Capture the cell that displays the provided text and extract its [x, y] central coordinate. 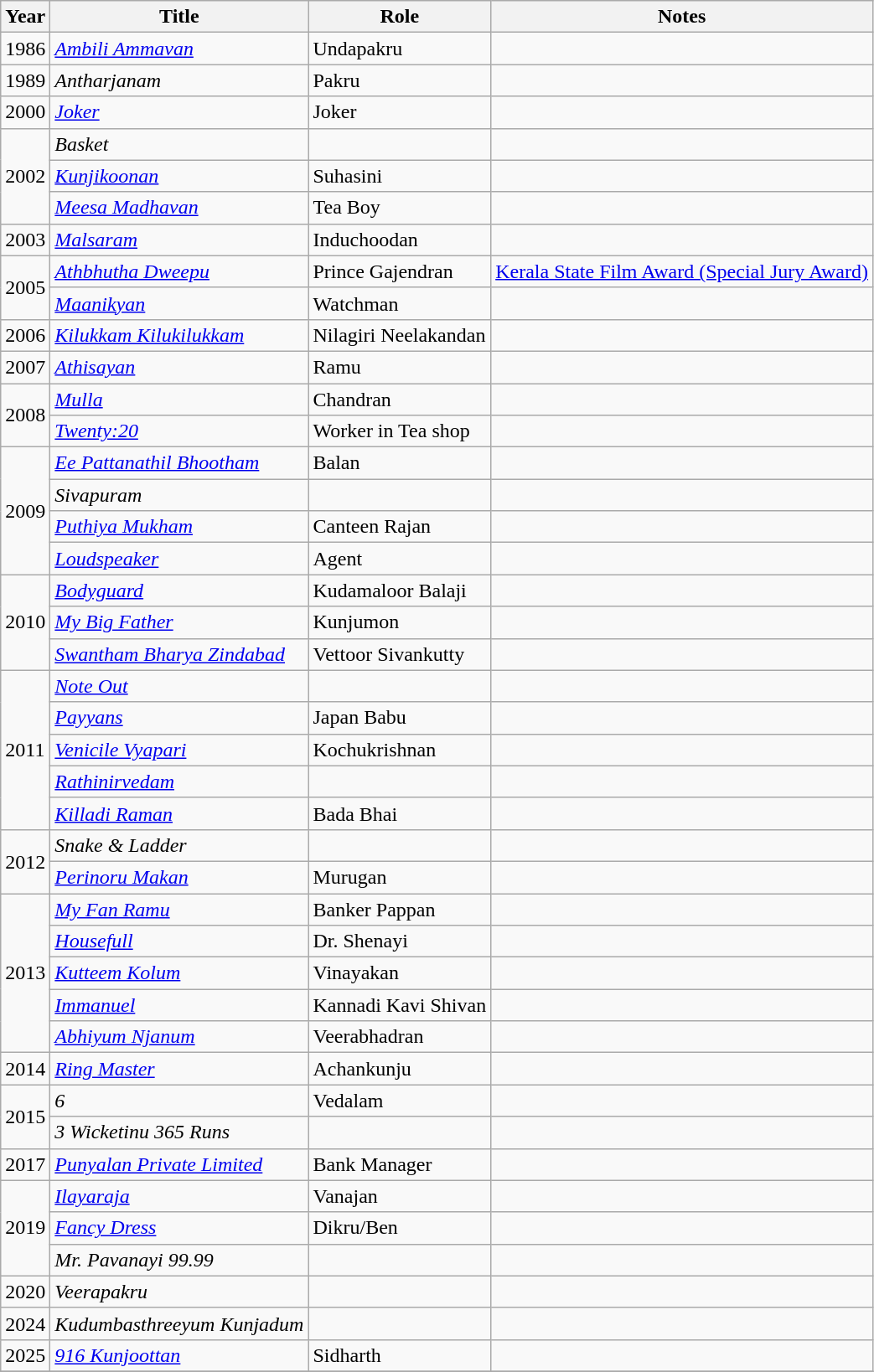
Malsaram [179, 240]
2007 [25, 367]
Immanuel [179, 1005]
Veerapakru [179, 1292]
Kannadi Kavi Shivan [400, 1005]
Vinayakan [400, 973]
Title [179, 17]
Swantham Bharya Zindabad [179, 654]
Tea Boy [400, 208]
1989 [25, 80]
Japan Babu [400, 718]
Ring Master [179, 1069]
2008 [25, 415]
Kudamaloor Balaji [400, 591]
Abhiyum Njanum [179, 1037]
Bank Manager [400, 1164]
Kudumbasthreeyum Kunjadum [179, 1323]
Housefull [179, 941]
Payyans [179, 718]
Ambili Ammavan [179, 49]
3 Wicketinu 365 Runs [179, 1132]
Bodyguard [179, 591]
Worker in Tea shop [400, 431]
Ramu [400, 367]
916 Kunjoottan [179, 1355]
2025 [25, 1355]
Watchman [400, 303]
2015 [25, 1117]
Antharjanam [179, 80]
2019 [25, 1228]
Note Out [179, 686]
Murugan [400, 877]
Suhasini [400, 176]
Killadi Raman [179, 813]
2000 [25, 112]
Agent [400, 559]
2010 [25, 622]
Meesa Madhavan [179, 208]
Kilukkam Kilukilukkam [179, 335]
2002 [25, 176]
Mr. Pavanayi 99.99 [179, 1260]
My Big Father [179, 622]
Prince Gajendran [400, 271]
2009 [25, 511]
1986 [25, 49]
Kunjikoonan [179, 176]
Nilagiri Neelakandan [400, 335]
Mulla [179, 400]
Basket [179, 144]
Undapakru [400, 49]
Induchoodan [400, 240]
Sivapuram [179, 495]
Snake & Ladder [179, 845]
Fancy Dress [179, 1228]
Veerabhadran [400, 1037]
Ee Pattanathil Bhootham [179, 463]
Athisayan [179, 367]
2003 [25, 240]
2011 [25, 750]
Balan [400, 463]
Notes [682, 17]
Perinoru Makan [179, 877]
Rathinirvedam [179, 781]
6 [179, 1101]
Vanajan [400, 1196]
Kochukrishnan [400, 750]
Pakru [400, 80]
Athbhutha Dweepu [179, 271]
2024 [25, 1323]
Role [400, 17]
Kutteem Kolum [179, 973]
2014 [25, 1069]
Loudspeaker [179, 559]
Maanikyan [179, 303]
Chandran [400, 400]
2006 [25, 335]
Banker Pappan [400, 909]
Kerala State Film Award (Special Jury Award) [682, 271]
Dr. Shenayi [400, 941]
Achankunju [400, 1069]
2020 [25, 1292]
Canteen Rajan [400, 527]
Dikru/Ben [400, 1228]
2017 [25, 1164]
Year [25, 17]
Twenty:20 [179, 431]
Vettoor Sivankutty [400, 654]
Vedalam [400, 1101]
Puthiya Mukham [179, 527]
Venicile Vyapari [179, 750]
Sidharth [400, 1355]
2005 [25, 287]
Punyalan Private Limited [179, 1164]
2012 [25, 861]
Kunjumon [400, 622]
Bada Bhai [400, 813]
My Fan Ramu [179, 909]
2013 [25, 972]
Ilayaraja [179, 1196]
